Pinpoint the cell where the given text exists, returning its [X, Y] midpoint coordinate. 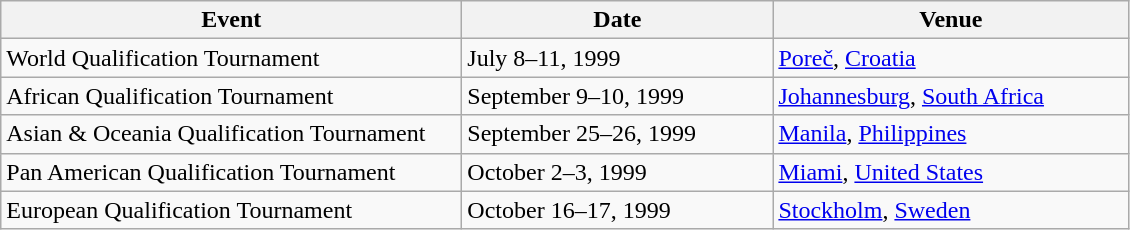
October 2–3, 1999 [618, 172]
Asian & Oceania Qualification Tournament [232, 134]
October 16–17, 1999 [618, 210]
Poreč, Croatia [951, 58]
Miami, United States [951, 172]
July 8–11, 1999 [618, 58]
Date [618, 20]
Johannesburg, South Africa [951, 96]
European Qualification Tournament [232, 210]
Stockholm, Sweden [951, 210]
September 9–10, 1999 [618, 96]
African Qualification Tournament [232, 96]
Venue [951, 20]
Pan American Qualification Tournament [232, 172]
Event [232, 20]
Manila, Philippines [951, 134]
September 25–26, 1999 [618, 134]
World Qualification Tournament [232, 58]
